Scan for the cell matching the given text and deliver its (X, Y) coordinate at center. 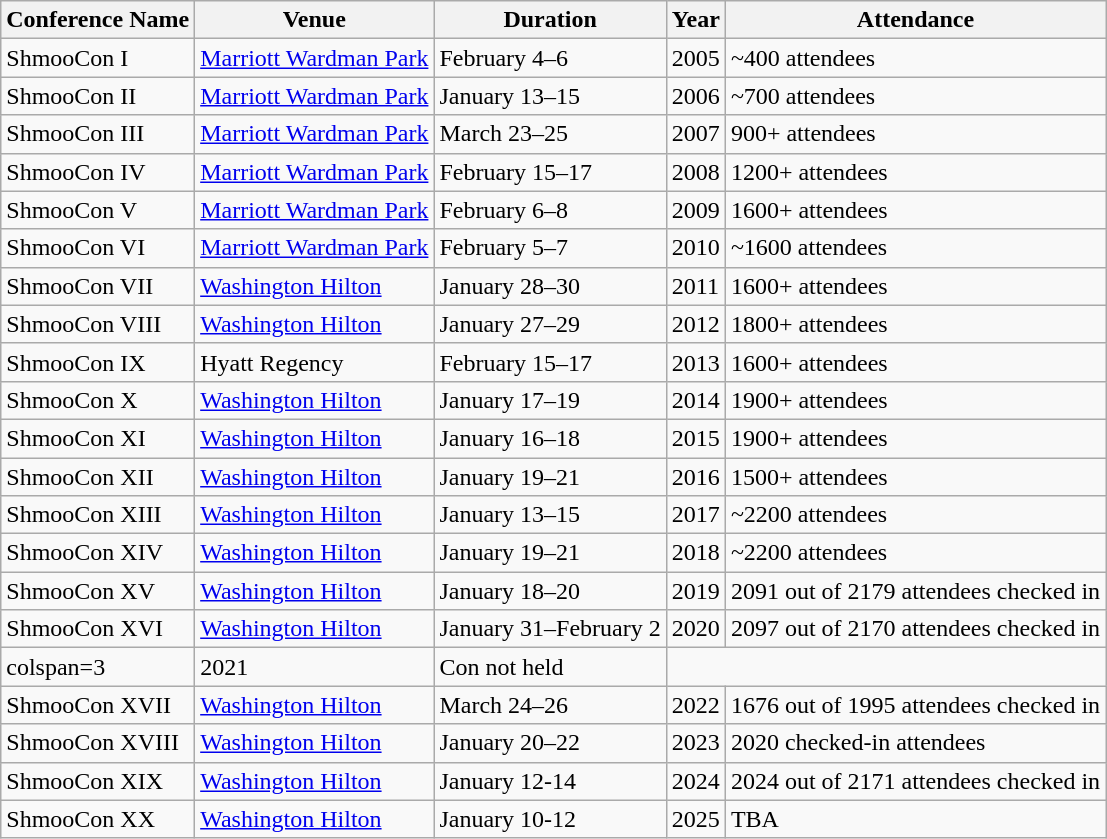
2015 (696, 438)
2025 (696, 819)
February 5–7 (550, 248)
January 20–22 (550, 743)
2010 (696, 248)
ShmooCon XIX (98, 781)
2007 (696, 134)
ShmooCon VIII (98, 324)
2097 out of 2170 attendees checked in (915, 629)
ShmooCon V (98, 210)
2019 (696, 591)
2091 out of 2179 attendees checked in (915, 591)
2021 (314, 667)
900+ attendees (915, 134)
2020 (696, 629)
2017 (696, 515)
ShmooCon XV (98, 591)
2018 (696, 553)
March 24–26 (550, 705)
February 6–8 (550, 210)
January 10-12 (550, 819)
January 17–19 (550, 400)
2006 (696, 96)
Year (696, 20)
January 16–18 (550, 438)
2014 (696, 400)
ShmooCon VII (98, 286)
ShmooCon XII (98, 477)
Attendance (915, 20)
March 23–25 (550, 134)
2023 (696, 743)
ShmooCon XX (98, 819)
colspan=3 (98, 667)
2016 (696, 477)
2024 (696, 781)
ShmooCon XVII (98, 705)
2008 (696, 172)
ShmooCon III (98, 134)
Hyatt Regency (314, 362)
2013 (696, 362)
~1600 attendees (915, 248)
ShmooCon IV (98, 172)
ShmooCon X (98, 400)
2024 out of 2171 attendees checked in (915, 781)
ShmooCon XIV (98, 553)
2009 (696, 210)
ShmooCon II (98, 96)
January 18–20 (550, 591)
February 4–6 (550, 58)
ShmooCon VI (98, 248)
January 12-14 (550, 781)
1500+ attendees (915, 477)
2012 (696, 324)
January 28–30 (550, 286)
2022 (696, 705)
January 27–29 (550, 324)
2011 (696, 286)
~700 attendees (915, 96)
January 31–February 2 (550, 629)
Venue (314, 20)
Duration (550, 20)
ShmooCon IX (98, 362)
ShmooCon XIII (98, 515)
1200+ attendees (915, 172)
Con not held (550, 667)
ShmooCon XVI (98, 629)
1676 out of 1995 attendees checked in (915, 705)
2020 checked-in attendees (915, 743)
~400 attendees (915, 58)
ShmooCon XVIII (98, 743)
TBA (915, 819)
Conference Name (98, 20)
ShmooCon XI (98, 438)
ShmooCon I (98, 58)
2005 (696, 58)
1800+ attendees (915, 324)
